Pinpoint the cell where the given text exists, returning its (x, y) midpoint coordinate. 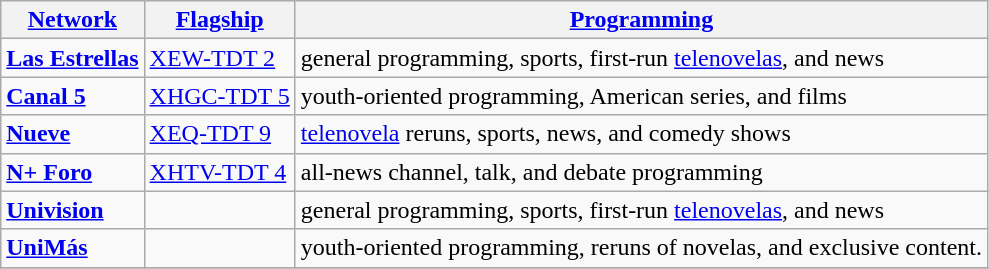
Nueve (72, 134)
Programming (641, 20)
Flagship (220, 20)
youth-oriented programming, American series, and films (641, 96)
telenovela reruns, sports, news, and comedy shows (641, 134)
Univision (72, 210)
XHGC-TDT 5 (220, 96)
XEQ-TDT 9 (220, 134)
all-news channel, talk, and debate programming (641, 172)
XEW-TDT 2 (220, 58)
N+ Foro (72, 172)
Canal 5 (72, 96)
Network (72, 20)
UniMás (72, 248)
Las Estrellas (72, 58)
XHTV-TDT 4 (220, 172)
youth-oriented programming, reruns of novelas, and exclusive content. (641, 248)
